Search for the cell housing the specified text and yield its [x, y] center coordinate. 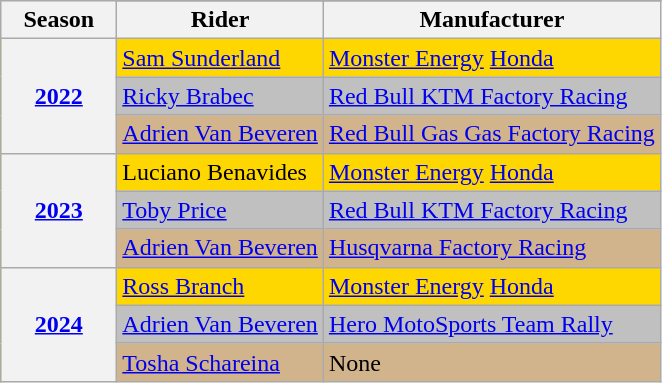
Manufacturer [492, 20]
Ricky Brabec [220, 96]
Red Bull Gas Gas Factory Racing [492, 134]
2023 [59, 210]
Toby Price [220, 210]
Season [59, 20]
Husqvarna Factory Racing [492, 248]
Sam Sunderland [220, 58]
Luciano Benavides [220, 172]
Hero MotoSports Team Rally [492, 324]
Ross Branch [220, 286]
Tosha Schareina [220, 362]
2024 [59, 324]
None [492, 362]
2022 [59, 96]
Rider [220, 20]
